Determine the (X, Y) coordinate at the center of the cell enclosing the given text.  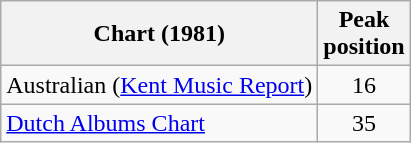
Peakposition (364, 34)
35 (364, 123)
Dutch Albums Chart (160, 123)
Australian (Kent Music Report) (160, 85)
16 (364, 85)
Chart (1981) (160, 34)
